Return [X, Y] of the center of cell containing provided text 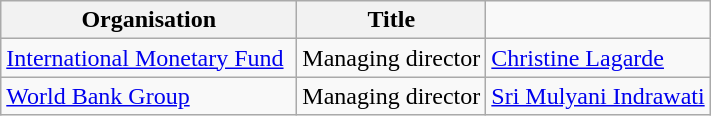
Sri Mulyani Indrawati [598, 96]
Title [392, 20]
World Bank Group [149, 96]
Organisation [149, 20]
International Monetary Fund [149, 58]
Christine Lagarde [598, 58]
